Capture the cell that displays the provided text and extract its [X, Y] central coordinate. 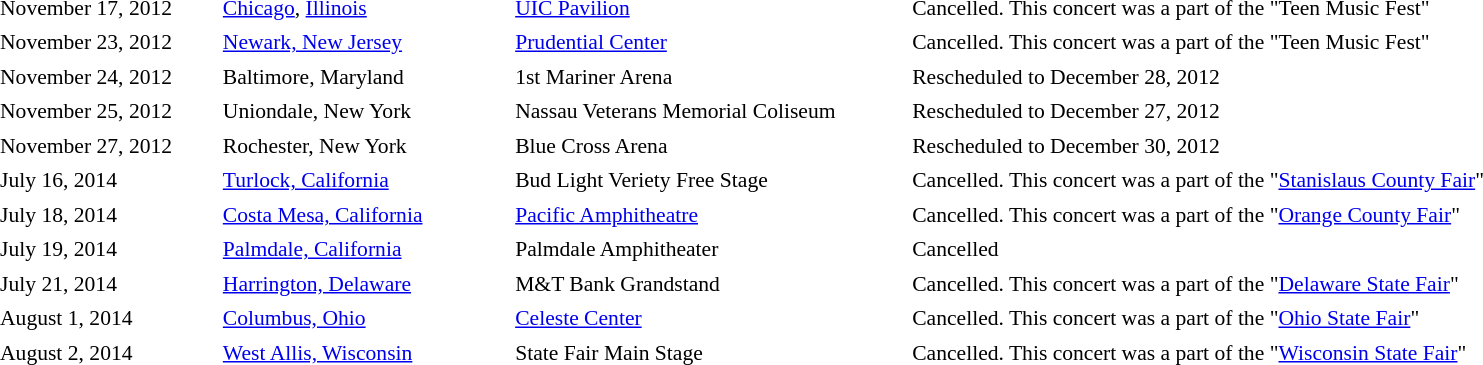
Harrington, Delaware [364, 284]
Blue Cross Arena [709, 146]
Turlock, California [364, 180]
Newark, New Jersey [364, 42]
Bud Light Veriety Free Stage [709, 180]
Columbus, Ohio [364, 318]
Palmdale Amphitheater [709, 250]
Rochester, New York [364, 146]
Prudential Center [709, 42]
M&T Bank Grandstand [709, 284]
Pacific Amphitheatre [709, 215]
1st Mariner Arena [709, 77]
Baltimore, Maryland [364, 77]
Palmdale, California [364, 250]
Celeste Center [709, 318]
Nassau Veterans Memorial Coliseum [709, 112]
Uniondale, New York [364, 112]
Costa Mesa, California [364, 215]
